Identify which cell holds the provided text, then report its [x, y] central coordinate. 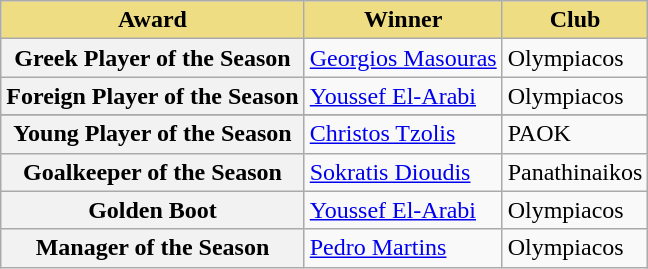
Greek Player of the Season [152, 58]
Manager of the Season [152, 248]
Panathinaikos [575, 172]
Golden Boot [152, 210]
Pedro Martins [403, 248]
Club [575, 20]
Sokratis Dioudis [403, 172]
PAOK [575, 134]
Goalkeeper of the Season [152, 172]
Award [152, 20]
Christos Tzolis [403, 134]
Georgios Masouras [403, 58]
Foreign Player of the Season [152, 96]
Young Player of the Season [152, 134]
Winner [403, 20]
